From the cell containing the given text, extract its center point as [x, y] coordinate. 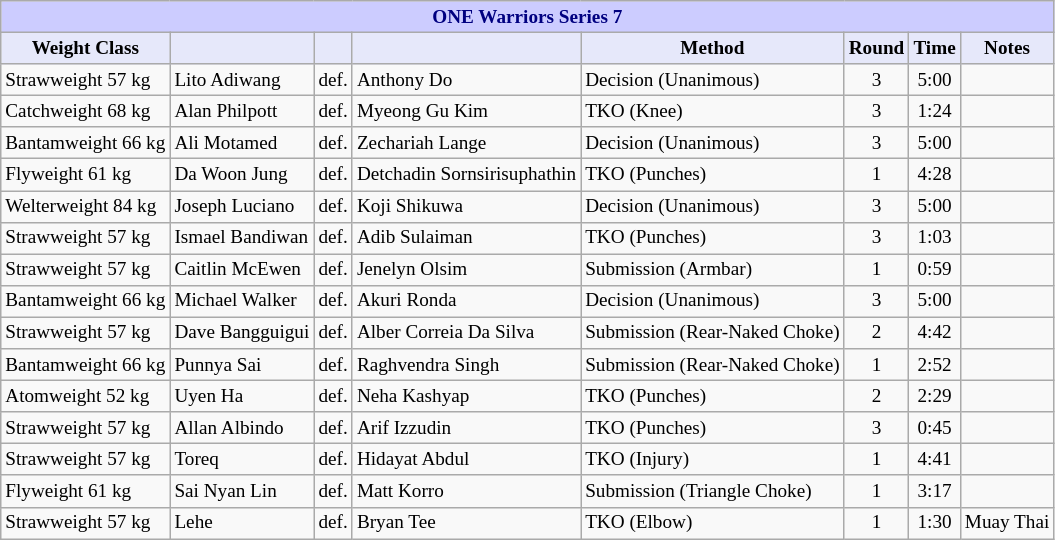
Time [934, 48]
Method [713, 48]
Akuri Ronda [466, 301]
Da Woon Jung [242, 175]
Ismael Bandiwan [242, 238]
Muay Thai [1007, 523]
Michael Walker [242, 301]
Adib Sulaiman [466, 238]
Uyen Ha [242, 396]
Submission (Armbar) [713, 270]
TKO (Elbow) [713, 523]
Allan Albindo [242, 428]
Koji Shikuwa [466, 206]
Myeong Gu Kim [466, 111]
2:29 [934, 396]
Lito Adiwang [242, 80]
Matt Korro [466, 491]
Zechariah Lange [466, 143]
TKO (Injury) [713, 460]
4:42 [934, 333]
Bryan Tee [466, 523]
Notes [1007, 48]
Joseph Luciano [242, 206]
TKO (Knee) [713, 111]
Toreq [242, 460]
Lehe [242, 523]
Neha Kashyap [466, 396]
1:24 [934, 111]
Sai Nyan Lin [242, 491]
Arif Izzudin [466, 428]
Atomweight 52 kg [86, 396]
1:30 [934, 523]
Jenelyn Olsim [466, 270]
Caitlin McEwen [242, 270]
Catchweight 68 kg [86, 111]
Raghvendra Singh [466, 365]
Ali Motamed [242, 143]
0:59 [934, 270]
Submission (Triangle Choke) [713, 491]
Dave Bangguigui [242, 333]
4:28 [934, 175]
Punnya Sai [242, 365]
0:45 [934, 428]
Round [876, 48]
Alan Philpott [242, 111]
3:17 [934, 491]
1:03 [934, 238]
ONE Warriors Series 7 [528, 17]
Detchadin Sornsirisuphathin [466, 175]
Anthony Do [466, 80]
Weight Class [86, 48]
2:52 [934, 365]
Alber Correia Da Silva [466, 333]
Hidayat Abdul [466, 460]
4:41 [934, 460]
Welterweight 84 kg [86, 206]
